Provide the [x, y] coordinate of the cell's center where the given text is located.  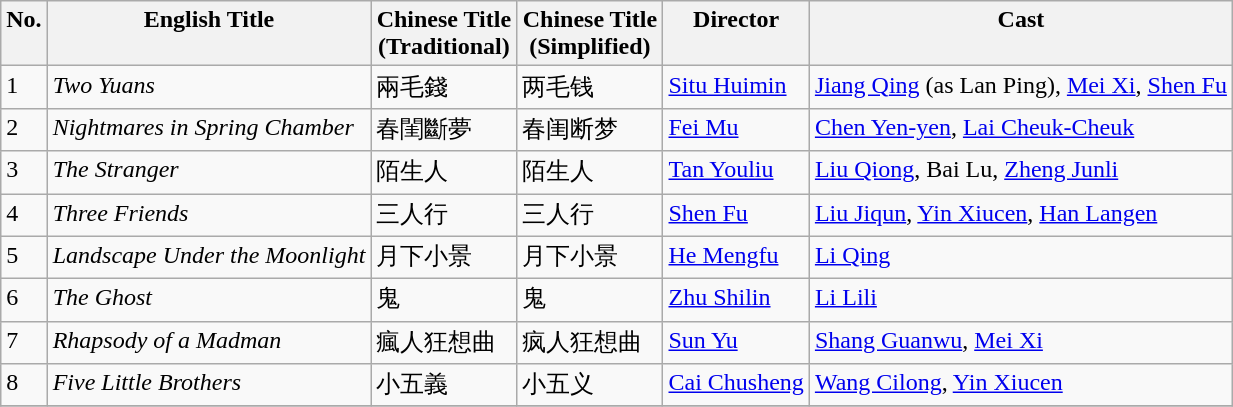
Tan Youliu [736, 172]
春闺断梦 [590, 130]
Shen Fu [736, 216]
English Title [209, 34]
1 [24, 88]
7 [24, 342]
Cai Chusheng [736, 386]
Three Friends [209, 216]
Chen Yen-yen, Lai Cheuk-Cheuk [1020, 130]
6 [24, 300]
2 [24, 130]
Zhu Shilin [736, 300]
8 [24, 386]
Nightmares in Spring Chamber [209, 130]
He Mengfu [736, 258]
The Stranger [209, 172]
Shang Guanwu, Mei Xi [1020, 342]
5 [24, 258]
Director [736, 34]
Landscape Under the Moonlight [209, 258]
3 [24, 172]
The Ghost [209, 300]
No. [24, 34]
疯人狂想曲 [590, 342]
Chinese Title (Simplified) [590, 34]
Fei Mu [736, 130]
Five Little Brothers [209, 386]
小五義 [444, 386]
瘋人狂想曲 [444, 342]
Chinese Title (Traditional) [444, 34]
4 [24, 216]
Liu Jiqun, Yin Xiucen, Han Langen [1020, 216]
Liu Qiong, Bai Lu, Zheng Junli [1020, 172]
两毛钱 [590, 88]
小五义 [590, 386]
Sun Yu [736, 342]
Rhapsody of a Madman [209, 342]
Jiang Qing (as Lan Ping), Mei Xi, Shen Fu [1020, 88]
Wang Cilong, Yin Xiucen [1020, 386]
兩毛錢 [444, 88]
春閨斷夢 [444, 130]
Two Yuans [209, 88]
Situ Huimin [736, 88]
Li Qing [1020, 258]
Li Lili [1020, 300]
Cast [1020, 34]
